Scan for the cell matching the given text and deliver its [X, Y] coordinate at center. 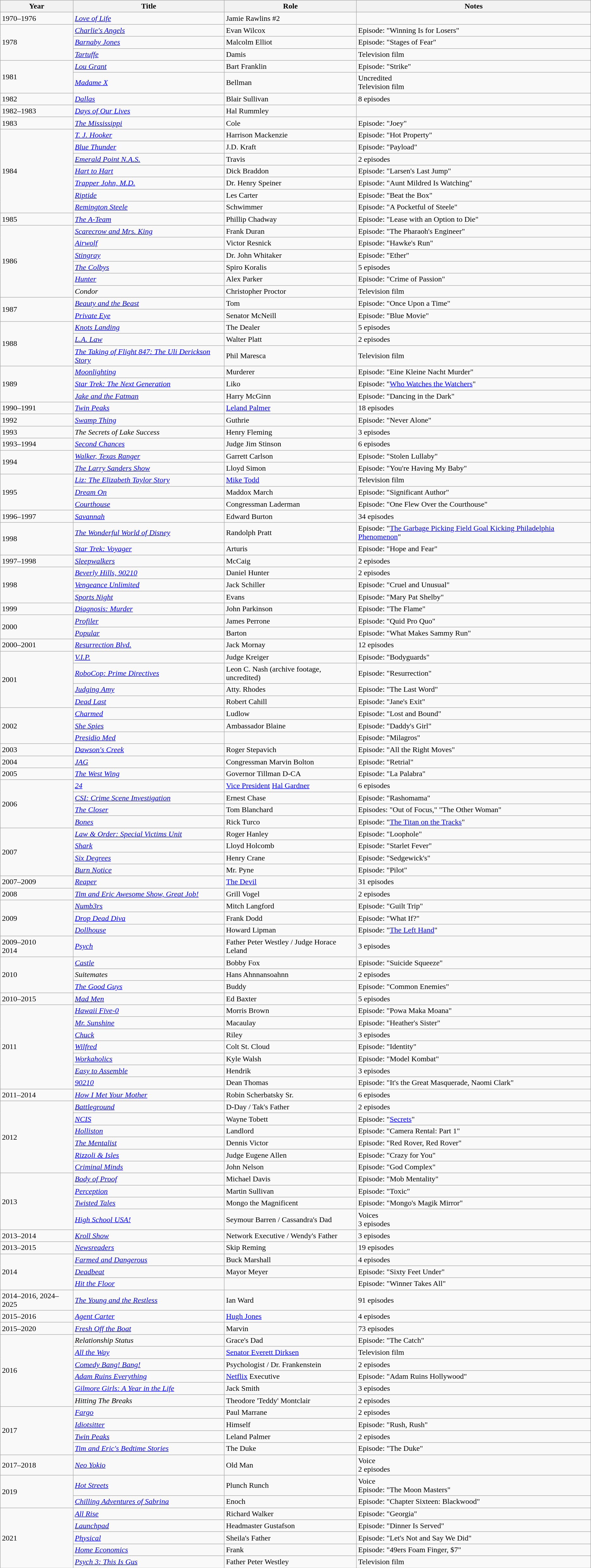
Fargo [148, 1413]
2014 [37, 1272]
Spiro Koralis [290, 267]
Hugh Jones [290, 1316]
Episode: "Model Kombat" [474, 1059]
High School USA! [148, 1219]
1990–1991 [37, 408]
Roger Hanley [290, 834]
2010 [37, 974]
Charmed [148, 714]
NCIS [148, 1119]
T. J. Hooker [148, 135]
Episode: "Common Enemies" [474, 987]
Year [37, 6]
Episode: "Bodyguards" [474, 657]
Robert Cahill [290, 702]
Les Carter [290, 195]
Barnaby Jones [148, 42]
2007–2009 [37, 882]
Episode: "Payload" [474, 147]
Episode: "Dancing in the Dark" [474, 396]
Fresh Off the Boat [148, 1328]
Episode: "Beat the Box" [474, 195]
Sports Night [148, 597]
Episode: "Red Rover, Red Rover" [474, 1143]
2010–2015 [37, 999]
Episode: "Jane's Exit" [474, 702]
Gilmore Girls: A Year in the Life [148, 1389]
Dream On [148, 492]
1993 [37, 432]
2000–2001 [37, 645]
1986 [37, 261]
Chuck [148, 1035]
Travis [290, 159]
Frank [290, 1550]
Episode: "Resurrection" [474, 673]
Ernest Chase [290, 798]
Netflix Executive [290, 1377]
L.A. Law [148, 339]
Wilfred [148, 1047]
Enoch [290, 1502]
Murderer [290, 372]
Savannah [148, 516]
Role [290, 6]
Henry Crane [290, 858]
Knots Landing [148, 327]
Maddox March [290, 492]
Holliston [148, 1131]
2001 [37, 679]
2011–2014 [37, 1095]
VoiceEpisode: "The Moon Masters" [474, 1485]
Mitch Langford [290, 906]
Episode: "Rush, Rush" [474, 1425]
Martin Sullivan [290, 1191]
Mad Men [148, 999]
Bones [148, 822]
2017 [37, 1431]
Episode: "All the Right Moves" [474, 750]
Phil Maresca [290, 356]
Rizzoli & Isles [148, 1155]
Drop Dead Diva [148, 918]
Psych [148, 946]
Comedy Bang! Bang! [148, 1364]
Emerald Point N.A.S. [148, 159]
The Devil [290, 882]
Episode: "Let's Not and Say We Did" [474, 1538]
Hitting The Breaks [148, 1401]
Episode: "Blue Movie" [474, 315]
Episode: "Sedgewick's" [474, 858]
Episode: "Quid Pro Quo" [474, 621]
Trapper John, M.D. [148, 183]
73 episodes [474, 1328]
2007 [37, 852]
1970–1976 [37, 18]
Hawaii Five-0 [148, 1011]
1981 [37, 76]
Launchpad [148, 1526]
Tim and Eric Awesome Show, Great Job! [148, 894]
Tom [290, 303]
Morris Brown [290, 1011]
Edward Burton [290, 516]
1993–1994 [37, 444]
Richard Walker [290, 1514]
Bellman [290, 83]
Episode: "The Titan on the Tracks" [474, 822]
Malcolm Elliot [290, 42]
Diagnosis: Murder [148, 609]
Lloyd Simon [290, 468]
2006 [37, 804]
Episode: "A Pocketful of Steele" [474, 207]
2002 [37, 726]
1997–1998 [37, 561]
Schwimmer [290, 207]
2021 [37, 1538]
Episode: "Camera Rental: Part 1" [474, 1131]
1988 [37, 344]
Voices3 episodes [474, 1219]
The West Wing [148, 774]
Episode: "It's the Great Masquerade, Naomi Clark" [474, 1083]
Dean Thomas [290, 1083]
Dr. John Whitaker [290, 255]
Dallas [148, 99]
Episode: "Rashomama" [474, 798]
Episode: "What If?" [474, 918]
2013 [37, 1202]
2004 [37, 762]
The Secrets of Lake Success [148, 432]
Colt St. Cloud [290, 1047]
Judge Kreiger [290, 657]
The A-Team [148, 219]
Father Peter Westley / Judge Horace Leland [290, 946]
1982–1983 [37, 111]
1989 [37, 384]
Scarecrow and Mrs. King [148, 231]
Harry McGinn [290, 396]
Remington Steele [148, 207]
1996–1997 [37, 516]
Courthouse [148, 504]
Episode: "The Last Word" [474, 690]
Judging Amy [148, 690]
Ludlow [290, 714]
Swamp Thing [148, 420]
Robin Scherbatsky Sr. [290, 1095]
Dead Last [148, 702]
Theodore 'Teddy' Montclair [290, 1401]
Twisted Tales [148, 1203]
Episode: "Daddy's Girl" [474, 726]
Walker, Texas Ranger [148, 456]
Episode: "Powa Maka Moana" [474, 1011]
Dollhouse [148, 930]
Kyle Walsh [290, 1059]
Ian Ward [290, 1300]
Notes [474, 6]
Episode: "The Flame" [474, 609]
2000 [37, 627]
McCaig [290, 561]
Episode: "Lease with an Option to Die" [474, 219]
Madame X [148, 83]
Star Trek: The Next Generation [148, 384]
Episode: "Significant Author" [474, 492]
The Mentalist [148, 1143]
John Nelson [290, 1167]
Senator McNeill [290, 315]
J.D. Kraft [290, 147]
Riptide [148, 195]
Bobby Fox [290, 962]
8 episodes [474, 99]
Profiler [148, 621]
Episode: "The Left Hand" [474, 930]
Body of Proof [148, 1179]
The Taking of Flight 847: The Uli Derickson Story [148, 356]
Skip Reming [290, 1248]
Rick Turco [290, 822]
Himself [290, 1425]
Jack Schiller [290, 585]
Lloyd Holcomb [290, 846]
Psychologist / Dr. Frankenstein [290, 1364]
Frank Dodd [290, 918]
2005 [37, 774]
Burn Notice [148, 870]
Relationship Status [148, 1340]
The Closer [148, 810]
Moonlighting [148, 372]
Congressman Marvin Bolton [290, 762]
Episode: "You're Having My Baby" [474, 468]
1985 [37, 219]
2011 [37, 1047]
Episode: "Retrial" [474, 762]
Blue Thunder [148, 147]
RoboCop: Prime Directives [148, 673]
1995 [37, 492]
Physical [148, 1538]
Ed Baxter [290, 999]
Six Degrees [148, 858]
Hans Ahnnansoahnn [290, 975]
Episode: "Never Alone" [474, 420]
Episode: "Cruel and Unusual" [474, 585]
Idiotsitter [148, 1425]
John Parkinson [290, 609]
2013–2015 [37, 1248]
Christopher Proctor [290, 291]
Episode: "Eine Kleine Nacht Murder" [474, 372]
Episode: "Sixty Feet Under" [474, 1272]
Castle [148, 962]
Episode: "Winner Takes All" [474, 1284]
Macaulay [290, 1023]
Episode: "Lost and Bound" [474, 714]
Garrett Carlson [290, 456]
The Duke [290, 1449]
Riley [290, 1035]
Old Man [290, 1465]
Adam Ruins Everything [148, 1377]
Mr. Pyne [290, 870]
1987 [37, 309]
2015–2020 [37, 1328]
Phillip Chadway [290, 219]
2013–2014 [37, 1236]
Psych 3: This Is Gus [148, 1562]
Judge Eugene Allen [290, 1155]
Love of Life [148, 18]
Mike Todd [290, 480]
Episode: "Chapter Sixteen: Blackwood" [474, 1502]
D-Day / Tak's Father [290, 1107]
Daniel Hunter [290, 573]
Judge Jim Stinson [290, 444]
Perception [148, 1191]
Episode: "Pilot" [474, 870]
Home Economics [148, 1550]
Battleground [148, 1107]
Episode: "Heather's Sister" [474, 1023]
Episode: "Mob Mentality" [474, 1179]
Episode: "God Complex" [474, 1167]
Headmaster Gustafson [290, 1526]
Landlord [290, 1131]
Walter Platt [290, 339]
Jamie Rawlins #2 [290, 18]
Governor Tillman D-CA [290, 774]
Michael Davis [290, 1179]
2016 [37, 1370]
Episode: "Starlet Fever" [474, 846]
Grace's Dad [290, 1340]
Episode: "Winning Is for Losers" [474, 30]
Evan Wilcox [290, 30]
Episode: "Once Upon a Time" [474, 303]
Shark [148, 846]
Episode: "Toxic" [474, 1191]
Buddy [290, 987]
91 episodes [474, 1300]
Episode: "Hot Property" [474, 135]
Cole [290, 123]
The Young and the Restless [148, 1300]
1983 [37, 123]
12 episodes [474, 645]
James Perrone [290, 621]
Farmed and Dangerous [148, 1260]
Episode: "One Flew Over the Courthouse" [474, 504]
1994 [37, 462]
Tom Blanchard [290, 810]
Marvin [290, 1328]
Senator Everett Dirksen [290, 1352]
Arturis [290, 549]
Episode: "Ether" [474, 255]
Episode: "49ers Foam Finger, $7" [474, 1550]
2017–2018 [37, 1465]
Episode: "Mary Pat Shelby" [474, 597]
Buck Marshall [290, 1260]
Beauty and the Beast [148, 303]
UncreditedTelevision film [474, 83]
Episode: "Dinner Is Served" [474, 1526]
Title [148, 6]
Episode: "The Catch" [474, 1340]
Episode: "Crime of Passion" [474, 279]
Episode: "La Palabra" [474, 774]
Episode: "Georgia" [474, 1514]
Alex Parker [290, 279]
JAG [148, 762]
She Spies [148, 726]
Blair Sullivan [290, 99]
2003 [37, 750]
2019 [37, 1492]
1978 [37, 42]
Harrison Mackenzie [290, 135]
Evans [290, 597]
Dr. Henry Speiner [290, 183]
Episode: "Who Watches the Watchers" [474, 384]
Episode: "Hawke's Run" [474, 243]
V.I.P. [148, 657]
Resurrection Blvd. [148, 645]
The Colbys [148, 267]
34 episodes [474, 516]
Liko [290, 384]
Hot Streets [148, 1485]
Hit the Floor [148, 1284]
Hendrik [290, 1071]
Guthrie [290, 420]
Sleepwalkers [148, 561]
Paul Marrane [290, 1413]
The Wonderful World of Disney [148, 533]
Episode: "Larsen's Last Jump" [474, 171]
Leon C. Nash (archive footage, uncredited) [290, 673]
Numb3rs [148, 906]
Kroll Show [148, 1236]
Workaholics [148, 1059]
31 episodes [474, 882]
Randolph Pratt [290, 533]
Episode: "The Duke" [474, 1449]
Jack Smith [290, 1389]
Episode: "Guilt Trip" [474, 906]
Mongo the Magnificent [290, 1203]
Episode: "Stages of Fear" [474, 42]
The Larry Sanders Show [148, 468]
Liz: The Elizabeth Taylor Story [148, 480]
Episode: "Identity" [474, 1047]
24 [148, 786]
Episode: "What Makes Sammy Run" [474, 633]
CSI: Crime Scene Investigation [148, 798]
Neo Yokio [148, 1465]
2015–2016 [37, 1316]
Grill Vogel [290, 894]
Deadbeat [148, 1272]
19 episodes [474, 1248]
Damis [290, 54]
1982 [37, 99]
Newsreaders [148, 1248]
Episode: "Milagros" [474, 738]
1992 [37, 420]
Vengeance Unlimited [148, 585]
Presidio Med [148, 738]
90210 [148, 1083]
Dennis Victor [290, 1143]
1999 [37, 609]
Easy to Assemble [148, 1071]
Father Peter Westley [290, 1562]
Seymour Barren / Cassandra's Dad [290, 1219]
2014–2016, 2024–2025 [37, 1300]
Episode: "The Garbage Picking Field Goal Kicking Philadelphia Phenomenon" [474, 533]
Episode: "Crazy for You" [474, 1155]
Howard Lipman [290, 930]
Roger Stepavich [290, 750]
Episode: "Hope and Fear" [474, 549]
Frank Duran [290, 231]
Charlie's Angels [148, 30]
Episode: "Secrets" [474, 1119]
Atty. Rhodes [290, 690]
Reaper [148, 882]
Episode: "Mongo's Magik Mirror" [474, 1203]
The Mississippi [148, 123]
Law & Order: Special Victims Unit [148, 834]
Jack Mornay [290, 645]
Barton [290, 633]
Network Executive / Wendy's Father [290, 1236]
Wayne Tobett [290, 1119]
2008 [37, 894]
Second Chances [148, 444]
All the Way [148, 1352]
Ambassador Blaine [290, 726]
Congressman Laderman [290, 504]
Stingray [148, 255]
Hart to Hart [148, 171]
Criminal Minds [148, 1167]
Chilling Adventures of Sabrina [148, 1502]
How I Met Your Mother [148, 1095]
Episode: "Strike" [474, 66]
Private Eye [148, 315]
Episode: "Aunt Mildred Is Watching" [474, 183]
Suitemates [148, 975]
2009 [37, 918]
Episode: "Joey" [474, 123]
Vice President Hal Gardner [290, 786]
Sheila's Father [290, 1538]
Episode: "The Pharaoh's Engineer" [474, 231]
1984 [37, 171]
Mr. Sunshine [148, 1023]
2009–20102014 [37, 946]
Hal Rummley [290, 111]
Bart Franklin [290, 66]
Lou Grant [148, 66]
Jake and the Fatman [148, 396]
Voice2 episodes [474, 1465]
Tartuffe [148, 54]
Days of Our Lives [148, 111]
All Rise [148, 1514]
Beverly Hills, 90210 [148, 573]
Star Trek: Voyager [148, 549]
The Good Guys [148, 987]
Tim and Eric's Bedtime Stories [148, 1449]
Agent Carter [148, 1316]
Dawson's Creek [148, 750]
Episodes: "Out of Focus," "The Other Woman" [474, 810]
2012 [37, 1137]
Mayor Meyer [290, 1272]
Plunch Runch [290, 1485]
Popular [148, 633]
Episode: "Stolen Lullaby" [474, 456]
Victor Resnick [290, 243]
18 episodes [474, 408]
Airwolf [148, 243]
Episode: "Adam Ruins Hollywood" [474, 1377]
Episode: "Loophole" [474, 834]
Episode: "Suicide Squeeze" [474, 962]
Hunter [148, 279]
Dick Braddon [290, 171]
The Dealer [290, 327]
Henry Fleming [290, 432]
Condor [148, 291]
